Provide the (x, y) coordinate of the cell's center where the given text is located.  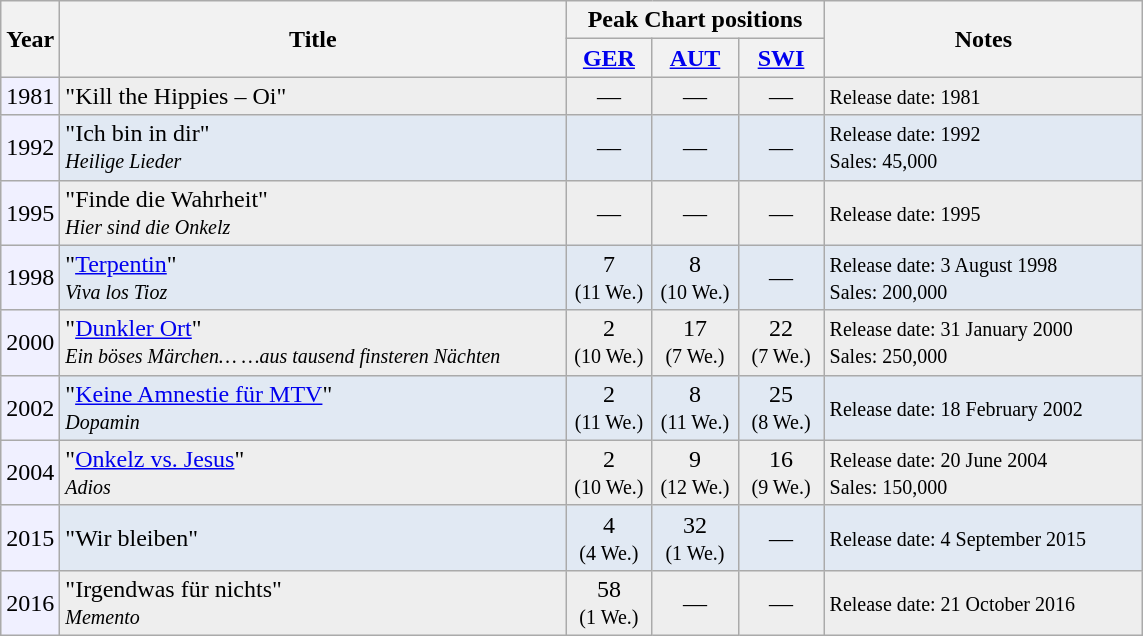
17 (7 We.) (695, 342)
32 (1 We.) (695, 538)
58 (1 We.) (609, 602)
9 (12 We.) (695, 472)
1992 (30, 148)
"Kill the Hippies – Oi" (313, 96)
"Keine Amnestie für MTV" Dopamin (313, 408)
Release date: 21 October 2016 (984, 602)
2004 (30, 472)
Release date: 1995 (984, 212)
Release date: 3 August 1998 Sales: 200,000 (984, 278)
"Irgendwas für nichts"Memento (313, 602)
Release date: 1981 (984, 96)
2015 (30, 538)
Peak Chart positions (695, 20)
16 (9 We.) (781, 472)
Release date: 18 February 2002 (984, 408)
Year (30, 39)
4 (4 We.) (609, 538)
1998 (30, 278)
2002 (30, 408)
Release date: 20 June 2004Sales: 150,000 (984, 472)
Notes (984, 39)
"Finde die Wahrheit"Hier sind die Onkelz (313, 212)
GER (609, 58)
2016 (30, 602)
7 (11 We.) (609, 278)
25 (8 We.) (781, 408)
2000 (30, 342)
Title (313, 39)
2 (11 We.) (609, 408)
"Wir bleiben" (313, 538)
8 (11 We.) (695, 408)
8 (10 We.) (695, 278)
Release date: 1992 Sales: 45,000 (984, 148)
"Terpentin" Viva los Tioz (313, 278)
SWI (781, 58)
"Onkelz vs. Jesus" Adios (313, 472)
"Dunkler Ort" Ein böses Märchen… …aus tausend finsteren Nächten (313, 342)
1981 (30, 96)
AUT (695, 58)
1995 (30, 212)
"Ich bin in dir"Heilige Lieder (313, 148)
22 (7 We.) (781, 342)
Release date: 31 January 2000 Sales: 250,000 (984, 342)
Release date: 4 September 2015 (984, 538)
